Return [X, Y] of the center of cell containing provided text 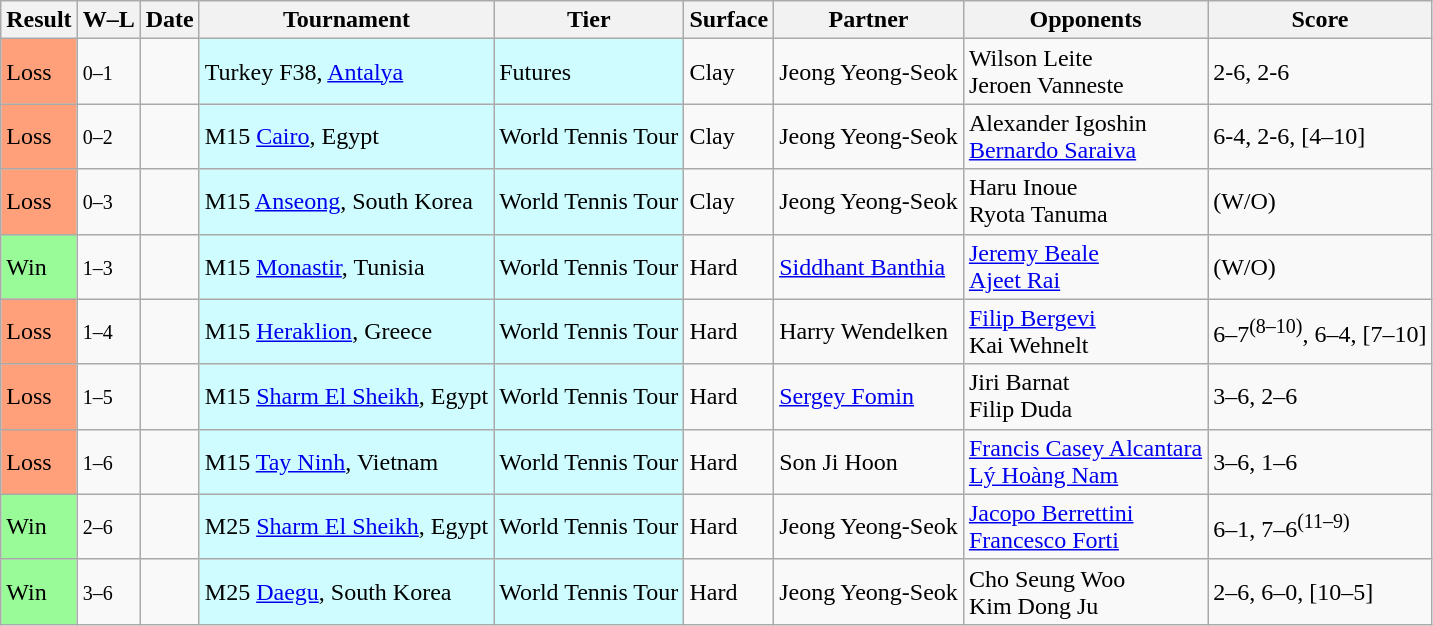
M15 Monastir, Tunisia [346, 266]
Jacopo Berrettini Francesco Forti [1085, 526]
3–6, 2–6 [1320, 396]
Opponents [1085, 20]
6-4, 2-6, [4–10] [1320, 136]
Date [170, 20]
M15 Sharm El Sheikh, Egypt [346, 396]
6–1, 7–6(11–9) [1320, 526]
3–6 [108, 592]
Jiri Barnat Filip Duda [1085, 396]
Harry Wendelken [869, 332]
Wilson Leite Jeroen Vanneste [1085, 72]
0–1 [108, 72]
Alexander Igoshin Bernardo Saraiva [1085, 136]
Tier [589, 20]
0–2 [108, 136]
0–3 [108, 202]
1–4 [108, 332]
Francis Casey Alcantara Lý Hoàng Nam [1085, 462]
Score [1320, 20]
3–6, 1–6 [1320, 462]
M15 Tay Ninh, Vietnam [346, 462]
Tournament [346, 20]
M25 Sharm El Sheikh, Egypt [346, 526]
1–5 [108, 396]
Sergey Fomin [869, 396]
6–7(8–10), 6–4, [7–10] [1320, 332]
2-6, 2-6 [1320, 72]
Son Ji Hoon [869, 462]
Haru Inoue Ryota Tanuma [1085, 202]
Partner [869, 20]
Turkey F38, Antalya [346, 72]
Result [39, 20]
M15 Anseong, South Korea [346, 202]
Surface [729, 20]
Siddhant Banthia [869, 266]
1–3 [108, 266]
Filip Bergevi Kai Wehnelt [1085, 332]
W–L [108, 20]
1–6 [108, 462]
2–6, 6–0, [10–5] [1320, 592]
Jeremy Beale Ajeet Rai [1085, 266]
M15 Heraklion, Greece [346, 332]
M15 Cairo, Egypt [346, 136]
2–6 [108, 526]
Futures [589, 72]
M25 Daegu, South Korea [346, 592]
Cho Seung Woo Kim Dong Ju [1085, 592]
